Pinpoint the cell where the given text exists, returning its (X, Y) midpoint coordinate. 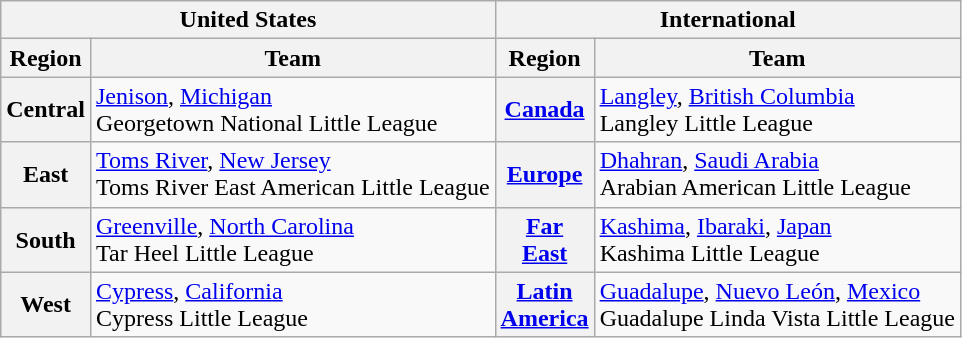
East (46, 174)
Toms River, New JerseyToms River East American Little League (292, 174)
Kashima, Ibaraki, JapanKashima Little League (777, 240)
Guadalupe, Nuevo León, MexicoGuadalupe Linda Vista Little League (777, 304)
Dhahran, Saudi ArabiaArabian American Little League (777, 174)
Jenison, MichiganGeorgetown National Little League (292, 110)
Langley, British ColumbiaLangley Little League (777, 110)
Greenville, North CarolinaTar Heel Little League (292, 240)
Far East (544, 240)
Latin America (544, 304)
United States (248, 20)
South (46, 240)
Europe (544, 174)
International (728, 20)
Canada (544, 110)
Central (46, 110)
Cypress, CaliforniaCypress Little League (292, 304)
West (46, 304)
